Provide the (X, Y) coordinate of the cell's center where the given text is located.  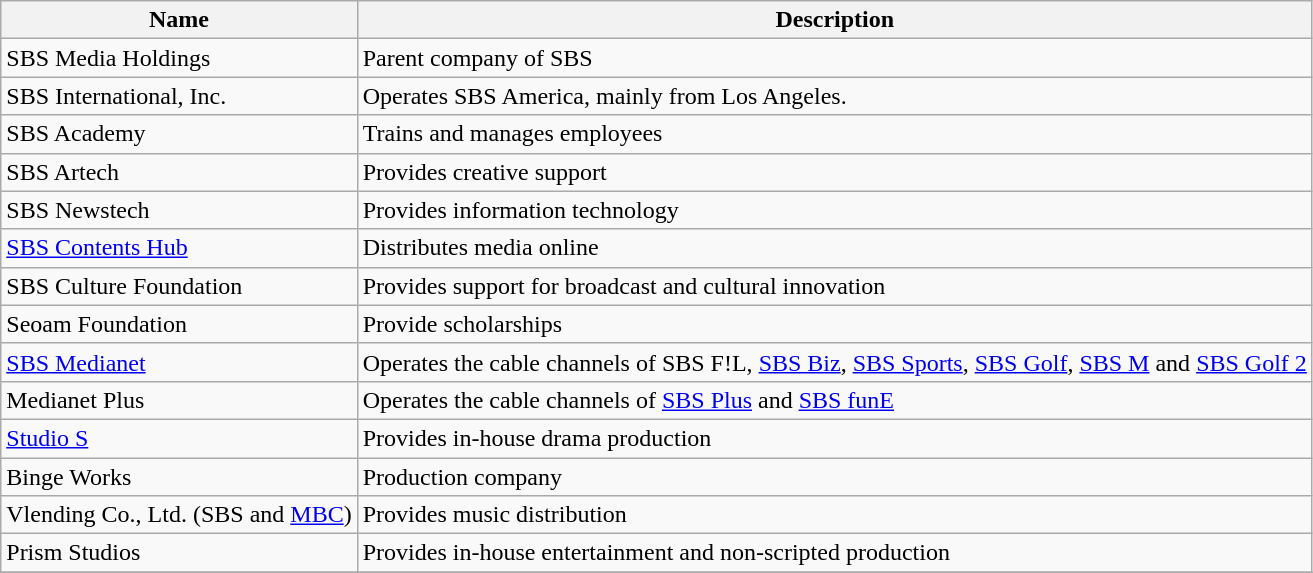
SBS Artech (179, 172)
Vlending Co., Ltd. (SBS and MBC) (179, 515)
Operates SBS America, mainly from Los Angeles. (834, 96)
Provides support for broadcast and cultural innovation (834, 286)
Parent company of SBS (834, 58)
SBS Academy (179, 134)
Description (834, 20)
Provides in-house entertainment and non-scripted production (834, 553)
Name (179, 20)
Provides creative support (834, 172)
Production company (834, 477)
Provide scholarships (834, 324)
Distributes media online (834, 248)
SBS Media Holdings (179, 58)
Provides music distribution (834, 515)
SBS Culture Foundation (179, 286)
SBS Newstech (179, 210)
Seoam Foundation (179, 324)
SBS International, Inc. (179, 96)
Trains and manages employees (834, 134)
Provides information technology (834, 210)
Operates the cable channels of SBS Plus and SBS funE (834, 400)
Prism Studios (179, 553)
SBS Medianet (179, 362)
Binge Works (179, 477)
SBS Contents Hub (179, 248)
Provides in-house drama production (834, 438)
Operates the cable channels of SBS F!L, SBS Biz, SBS Sports, SBS Golf, SBS M and SBS Golf 2 (834, 362)
Medianet Plus (179, 400)
Studio S (179, 438)
